Locate the cell with the specified text and output its [X, Y] center coordinate. 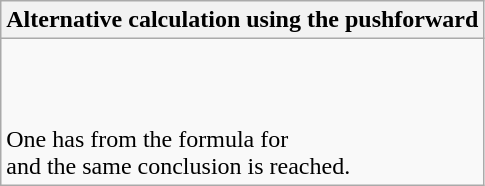
Alternative calculation using the pushforward [242, 20]
One has from the formula for and the same conclusion is reached. [242, 112]
